For the text-containing cell, return its midpoint in (x, y) coordinate format. 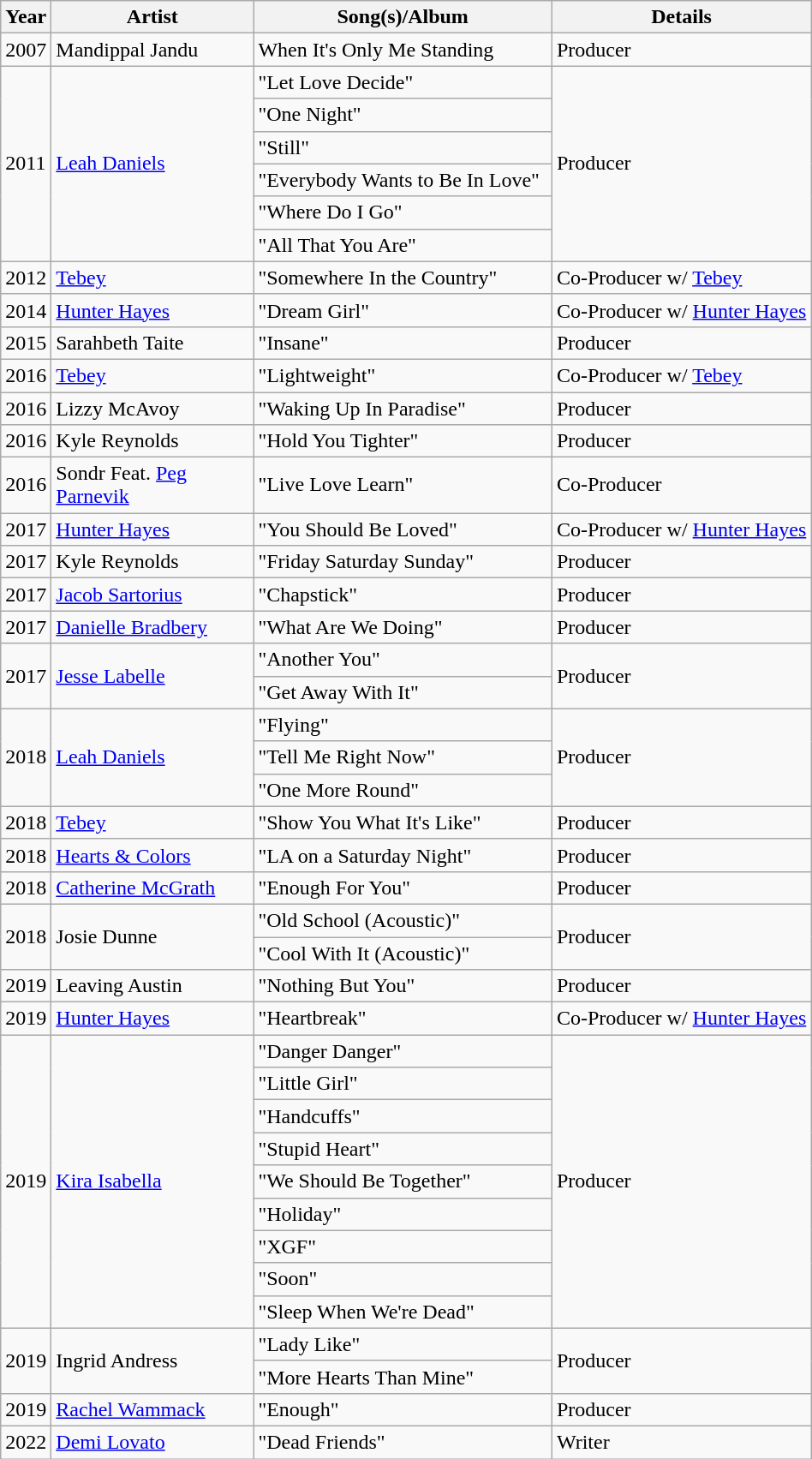
2022 (26, 1442)
"Everybody Wants to Be In Love" (403, 180)
"Cool With It (Acoustic)" (403, 954)
Sondr Feat. Peg Parnevik (152, 485)
"Chapstick" (403, 595)
"We Should Be Together" (403, 1181)
"Get Away With It" (403, 692)
When It's Only Me Standing (403, 50)
Jesse Labelle (152, 676)
"Sleep When We're Dead" (403, 1312)
"Danger Danger" (403, 1051)
"Dead Friends" (403, 1442)
"Handcuffs" (403, 1116)
"Stupid Heart" (403, 1149)
"Live Love Learn" (403, 485)
2012 (26, 278)
Writer (681, 1442)
"Another You" (403, 660)
"Where Do I Go" (403, 212)
"Tell Me Right Now" (403, 757)
"Somewhere In the Country" (403, 278)
Co-Producer (681, 485)
"Old School (Acoustic)" (403, 920)
Lizzy McAvoy (152, 409)
Details (681, 17)
"Holiday" (403, 1214)
Rachel Wammack (152, 1409)
Mandippal Jandu (152, 50)
Ingrid Andress (152, 1360)
"More Hearts Than Mine" (403, 1377)
"Enough" (403, 1409)
"You Should Be Loved" (403, 529)
"Friday Saturday Sunday" (403, 562)
"What Are We Doing" (403, 627)
Song(s)/Album (403, 17)
Kira Isabella (152, 1182)
Artist (152, 17)
"Waking Up In Paradise" (403, 409)
Jacob Sartorius (152, 595)
2007 (26, 50)
2011 (26, 164)
"Let Love Decide" (403, 82)
2015 (26, 343)
"Show You What It's Like" (403, 822)
"Lightweight" (403, 375)
Demi Lovato (152, 1442)
"Soon" (403, 1279)
"XGF" (403, 1247)
"All That You Are" (403, 245)
2014 (26, 310)
"Lady Like" (403, 1344)
Sarahbeth Taite (152, 343)
"Heartbreak" (403, 1019)
Josie Dunne (152, 936)
"Nothing But You" (403, 986)
"Little Girl" (403, 1084)
"Enough For You" (403, 888)
Danielle Bradbery (152, 627)
"Insane" (403, 343)
"One Night" (403, 115)
"Hold You Tighter" (403, 441)
"Flying" (403, 725)
"One More Round" (403, 790)
Leaving Austin (152, 986)
Year (26, 17)
"Dream Girl" (403, 310)
"Still" (403, 147)
Hearts & Colors (152, 855)
"LA on a Saturday Night" (403, 855)
Catherine McGrath (152, 888)
